Identify which cell holds the provided text, then report its [X, Y] central coordinate. 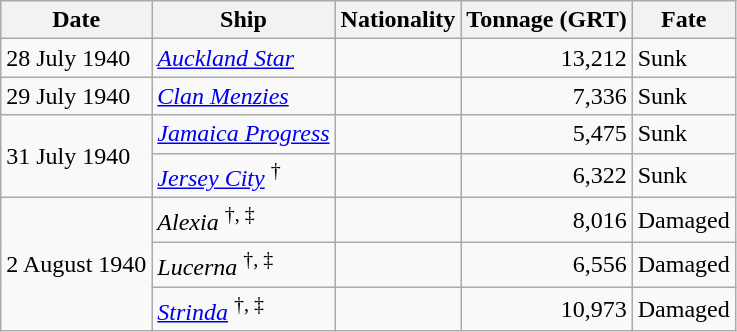
8,016 [546, 220]
10,973 [546, 310]
Auckland Star [244, 58]
28 July 1940 [76, 58]
Jersey City † [244, 176]
6,556 [546, 264]
Tonnage (GRT) [546, 20]
Strinda †, ‡ [244, 310]
6,322 [546, 176]
5,475 [546, 134]
Nationality [398, 20]
Alexia †, ‡ [244, 220]
7,336 [546, 96]
Clan Menzies [244, 96]
2 August 1940 [76, 265]
31 July 1940 [76, 156]
Lucerna †, ‡ [244, 264]
Jamaica Progress [244, 134]
Fate [684, 20]
13,212 [546, 58]
Date [76, 20]
29 July 1940 [76, 96]
Ship [244, 20]
